Return [X, Y] of the center of cell containing provided text 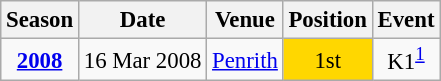
2008 [40, 60]
Season [40, 20]
K11 [406, 60]
1st [328, 60]
Venue [245, 20]
Penrith [245, 60]
Date [142, 20]
16 Mar 2008 [142, 60]
Position [328, 20]
Event [406, 20]
